Return [X, Y] of the center of cell containing provided text 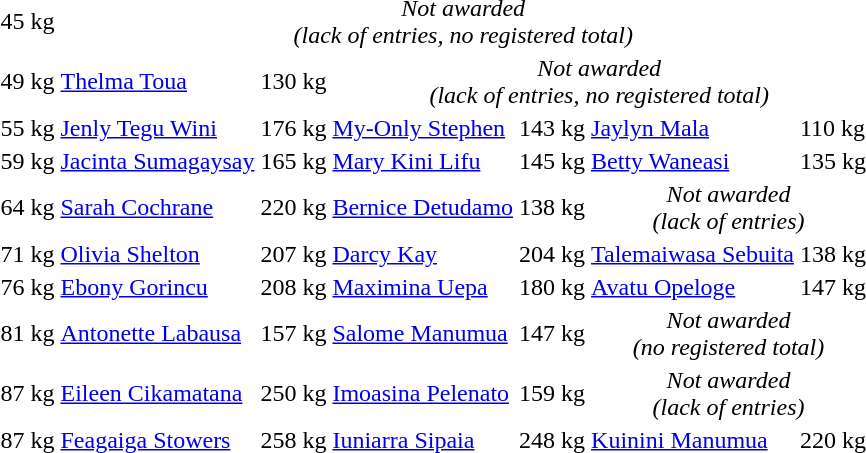
Salome Manumua [423, 334]
204 kg [552, 254]
145 kg [552, 161]
Jaylyn Mala [693, 128]
Betty Waneasi [693, 161]
Mary Kini Lifu [423, 161]
Maximina Uepa [423, 287]
Eileen Cikamatana [158, 394]
Imoasina Pelenato [423, 394]
Ebony Gorincu [158, 287]
Talemaiwasa Sebuita [693, 254]
220 kg [294, 208]
My-Only Stephen [423, 128]
Avatu Opeloge [693, 287]
Antonette Labausa [158, 334]
130 kg [294, 82]
143 kg [552, 128]
147 kg [552, 334]
207 kg [294, 254]
Bernice Detudamo [423, 208]
Jacinta Sumagaysay [158, 161]
165 kg [294, 161]
250 kg [294, 394]
157 kg [294, 334]
Olivia Shelton [158, 254]
Darcy Kay [423, 254]
138 kg [552, 208]
Sarah Cochrane [158, 208]
180 kg [552, 287]
159 kg [552, 394]
Thelma Toua [158, 82]
176 kg [294, 128]
208 kg [294, 287]
Jenly Tegu Wini [158, 128]
